Detect which cell encompasses the target text, then output its [X, Y] center coordinate. 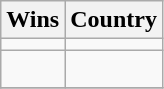
Country [114, 20]
Wins [33, 20]
